Output the (X, Y) coordinate of the center of the cell containing the given text.  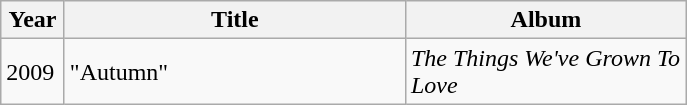
Album (546, 20)
"Autumn" (234, 72)
Title (234, 20)
The Things We've Grown To Love (546, 72)
2009 (33, 72)
Year (33, 20)
